Output the [X, Y] coordinate of the center of the cell containing the given text.  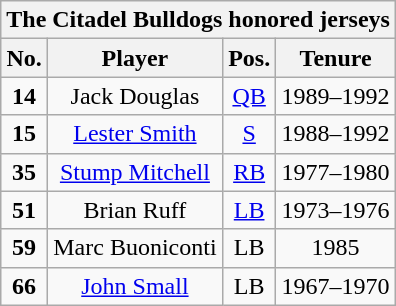
Pos. [248, 58]
51 [24, 210]
14 [24, 96]
1988–1992 [336, 134]
Lester Smith [134, 134]
Marc Buoniconti [134, 248]
Brian Ruff [134, 210]
66 [24, 286]
1967–1970 [336, 286]
1973–1976 [336, 210]
S [248, 134]
QB [248, 96]
Tenure [336, 58]
Player [134, 58]
1977–1980 [336, 172]
The Citadel Bulldogs honored jerseys [198, 20]
1989–1992 [336, 96]
35 [24, 172]
Jack Douglas [134, 96]
1985 [336, 248]
John Small [134, 286]
No. [24, 58]
Stump Mitchell [134, 172]
RB [248, 172]
59 [24, 248]
15 [24, 134]
